Return (X, Y) of the center of cell containing provided text 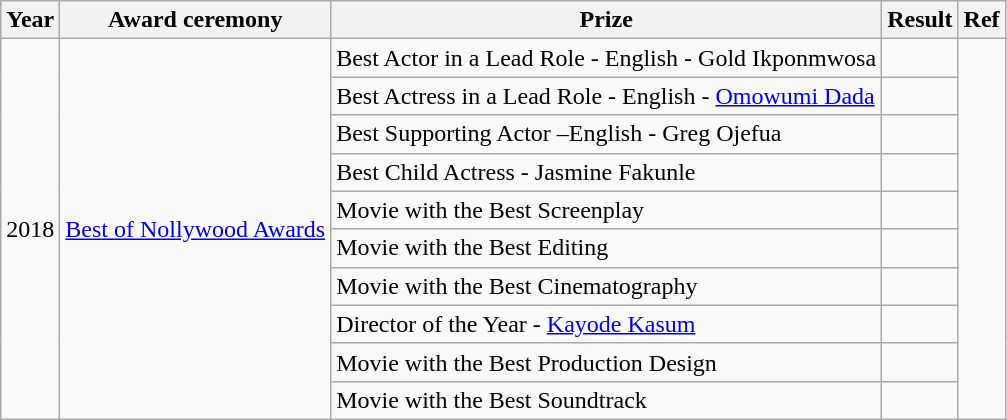
Best Child Actress - Jasmine Fakunle (606, 172)
Best Actress in a Lead Role - English - Omowumi Dada (606, 96)
Year (30, 20)
Prize (606, 20)
2018 (30, 230)
Director of the Year - Kayode Kasum (606, 324)
Movie with the Best Editing (606, 248)
Best of Nollywood Awards (196, 230)
Movie with the Best Soundtrack (606, 400)
Award ceremony (196, 20)
Result (920, 20)
Best Actor in a Lead Role - English - Gold Ikponmwosa (606, 58)
Movie with the Best Screenplay (606, 210)
Movie with the Best Cinematography (606, 286)
Ref (982, 20)
Movie with the Best Production Design (606, 362)
Best Supporting Actor –English - Greg Ojefua (606, 134)
